Search for the cell housing the specified text and yield its (x, y) center coordinate. 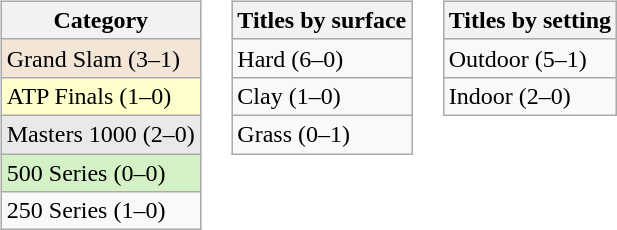
Indoor (2–0) (530, 96)
Masters 1000 (2–0) (100, 134)
Titles by setting (530, 20)
Grand Slam (3–1) (100, 58)
Outdoor (5–1) (530, 58)
250 Series (1–0) (100, 211)
Clay (1–0) (322, 96)
500 Series (0–0) (100, 173)
Titles by surface (322, 20)
Category (100, 20)
ATP Finals (1–0) (100, 96)
Grass (0–1) (322, 134)
Hard (6–0) (322, 58)
